Capture the cell that displays the provided text and extract its [X, Y] central coordinate. 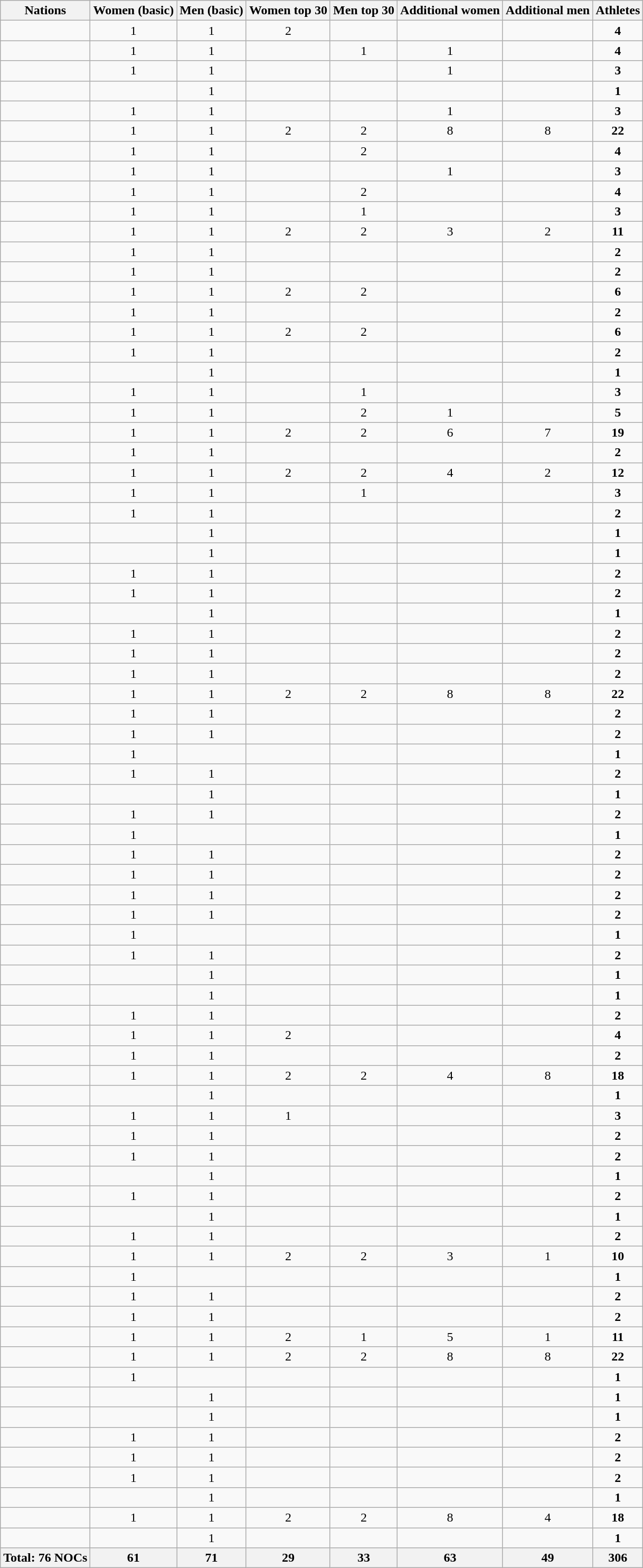
71 [212, 1558]
19 [618, 432]
61 [134, 1558]
33 [363, 1558]
Men top 30 [363, 11]
10 [618, 1257]
63 [450, 1558]
306 [618, 1558]
49 [547, 1558]
Men (basic) [212, 11]
29 [288, 1558]
Nations [45, 11]
Women (basic) [134, 11]
Women top 30 [288, 11]
7 [547, 432]
Athletes [618, 11]
Total: 76 NOCs [45, 1558]
Additional women [450, 11]
12 [618, 473]
Additional men [547, 11]
